Search for the cell housing the specified text and yield its [x, y] center coordinate. 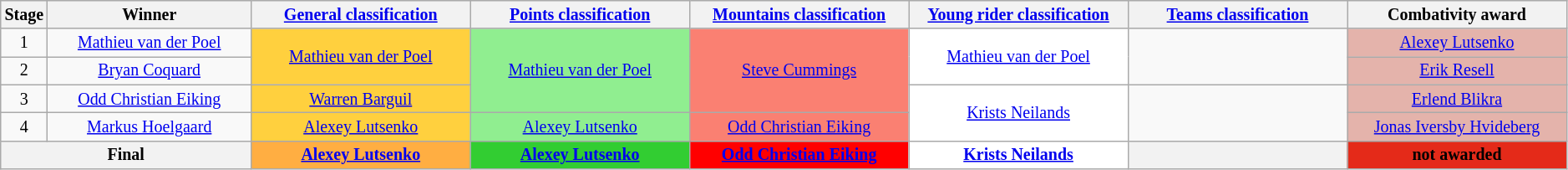
Final [126, 154]
Mountains classification [799, 15]
Young rider classification [1018, 15]
3 [24, 99]
Points classification [580, 15]
Teams classification [1237, 15]
Erlend Blikra [1457, 99]
4 [24, 127]
Erik Resell [1457, 70]
General classification [361, 15]
Steve Cummings [799, 71]
Bryan Coquard [150, 70]
1 [24, 44]
Combativity award [1457, 15]
not awarded [1457, 154]
2 [24, 70]
Stage [24, 15]
Jonas Iversby Hvideberg [1457, 127]
Markus Hoelgaard [150, 127]
Warren Barguil [361, 99]
Winner [150, 15]
